Identify which cell holds the provided text, then report its (x, y) central coordinate. 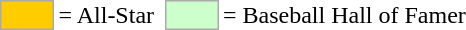
= All-Star (106, 15)
